Provide the [x, y] coordinate of the cell's center where the given text is located.  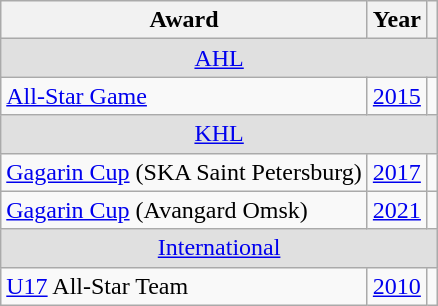
Gagarin Cup (Avangard Omsk) [184, 210]
U17 All-Star Team [184, 286]
All-Star Game [184, 96]
2017 [396, 172]
International [220, 248]
2021 [396, 210]
2015 [396, 96]
2010 [396, 286]
KHL [220, 134]
Year [396, 20]
Award [184, 20]
Gagarin Cup (SKA Saint Petersburg) [184, 172]
AHL [220, 58]
